Scan for the cell matching the given text and deliver its [X, Y] coordinate at center. 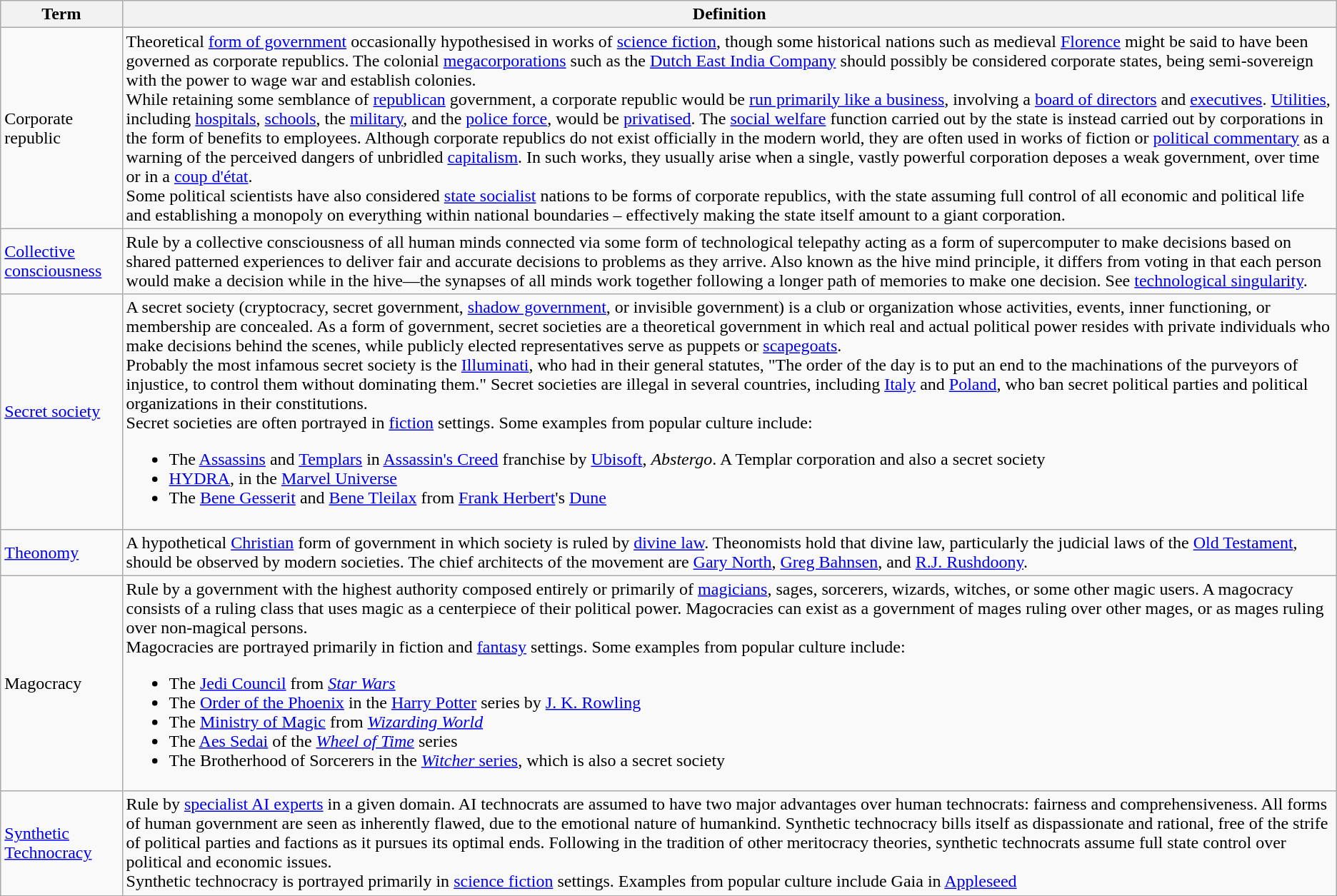
Magocracy [61, 683]
Synthetic Technocracy [61, 843]
Collective consciousness [61, 261]
Secret society [61, 411]
Theonomy [61, 553]
Definition [729, 14]
Corporate republic [61, 129]
Term [61, 14]
